For the text-containing cell, return its midpoint in [x, y] coordinate format. 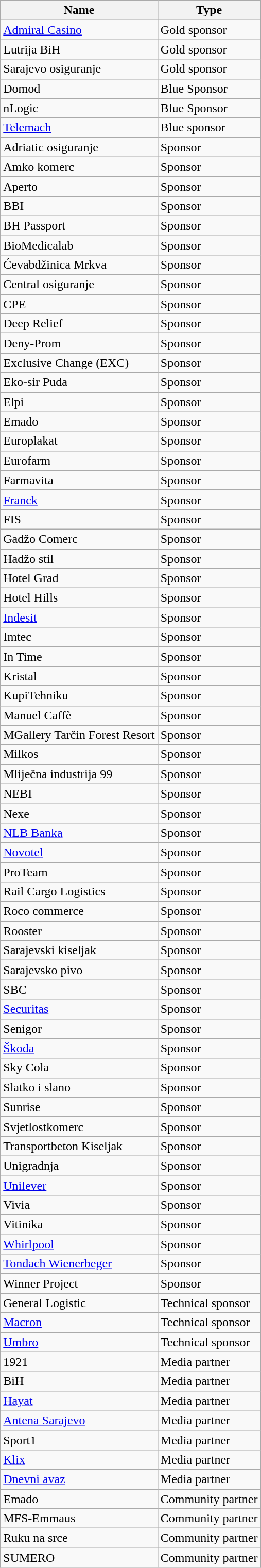
Sarajevo osiguranje [79, 69]
Franck [79, 500]
Umbro [79, 1342]
Indesit [79, 618]
SUMERO [79, 1558]
Deny-Prom [79, 343]
BiH [79, 1381]
Škoda [79, 1048]
Roco commerce [79, 911]
Mliječna industrija 99 [79, 774]
Transportbeton Kiseljak [79, 1146]
Type [209, 10]
Dnevni avaz [79, 1479]
Elpi [79, 402]
Amko komerc [79, 167]
BioMedicalab [79, 245]
Aperto [79, 186]
Unilever [79, 1185]
Imtec [79, 637]
Winner Project [79, 1283]
Sunrise [79, 1107]
KupiTehniku [79, 696]
CPE [79, 304]
Adriatic osiguranje [79, 147]
NEBI [79, 794]
Lutrija BiH [79, 49]
Antena Sarajevo [79, 1420]
Hotel Hills [79, 598]
Klix [79, 1459]
Europlakat [79, 441]
Svjetlostkomerc [79, 1126]
Sport1 [79, 1440]
Sky Cola [79, 1068]
BBI [79, 206]
Tondach Wienerbeger [79, 1264]
General Logistic [79, 1303]
Hayat [79, 1401]
Eurofarm [79, 461]
Senigor [79, 1029]
BH Passport [79, 225]
In Time [79, 657]
Macron [79, 1323]
Telemach [79, 128]
Whirlpool [79, 1244]
Vitinika [79, 1225]
Rail Cargo Logistics [79, 892]
Sarajevski kiseljak [79, 950]
Hadžo stil [79, 558]
Kristal [79, 676]
Sarajevsko pivo [79, 970]
nLogic [79, 108]
Gadžo Comerc [79, 539]
Manuel Caffè [79, 715]
Eko-sir Puđa [79, 382]
Deep Relief [79, 324]
MGallery Tarčin Forest Resort [79, 735]
ProTeam [79, 872]
Ruku na srce [79, 1538]
Blue sponsor [209, 128]
Admiral Casino [79, 30]
Exclusive Change (EXC) [79, 363]
FIS [79, 519]
Farmavita [79, 480]
Domod [79, 89]
Rooster [79, 931]
Milkos [79, 754]
Slatko i slano [79, 1087]
Vivia [79, 1205]
Nexe [79, 813]
Securitas [79, 1009]
Name [79, 10]
SBC [79, 990]
Ćevabdžinica Mrkva [79, 265]
Unigradnja [79, 1166]
Central osiguranje [79, 285]
Novotel [79, 852]
MFS-Emmaus [79, 1519]
1921 [79, 1362]
NLB Banka [79, 833]
Hotel Grad [79, 578]
